Extract the [x, y] coordinate from the center of the cell holding the provided text.  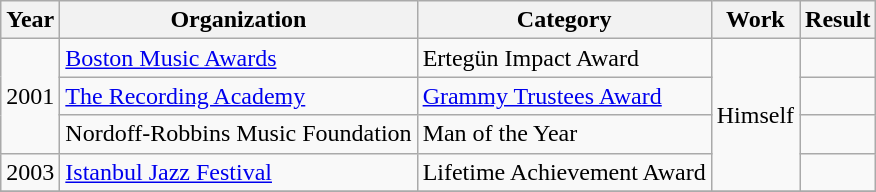
2001 [30, 96]
Himself [755, 115]
Result [838, 20]
2003 [30, 172]
Work [755, 20]
Boston Music Awards [238, 58]
Grammy Trustees Award [564, 96]
Nordoff-Robbins Music Foundation [238, 134]
Organization [238, 20]
Lifetime Achievement Award [564, 172]
The Recording Academy [238, 96]
Ertegün Impact Award [564, 58]
Year [30, 20]
Category [564, 20]
Istanbul Jazz Festival [238, 172]
Man of the Year [564, 134]
